Search for the cell housing the specified text and yield its (x, y) center coordinate. 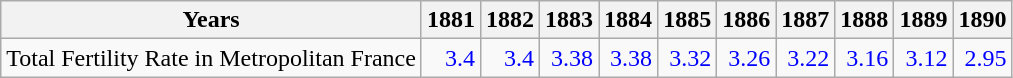
1888 (864, 20)
2.95 (982, 58)
1890 (982, 20)
1889 (924, 20)
1881 (450, 20)
Years (212, 20)
1882 (510, 20)
3.22 (806, 58)
3.12 (924, 58)
1884 (628, 20)
Total Fertility Rate in Metropolitan France (212, 58)
1887 (806, 20)
1886 (746, 20)
3.26 (746, 58)
1883 (570, 20)
1885 (688, 20)
3.16 (864, 58)
3.32 (688, 58)
